Extract the [x, y] coordinate from the center of the cell holding the provided text.  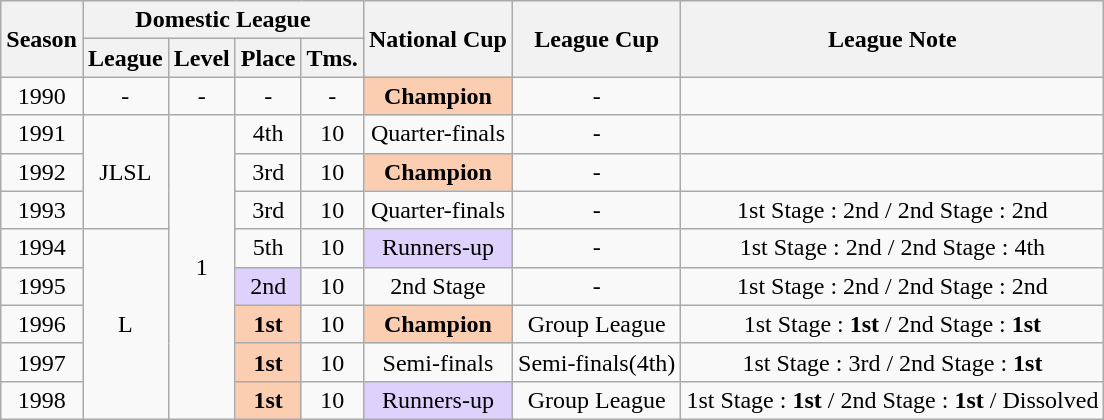
League Note [892, 39]
1st Stage : 2nd / 2nd Stage : 4th [892, 248]
Semi-finals(4th) [597, 362]
1st Stage : 1st / 2nd Stage : 1st [892, 324]
L [125, 324]
JLSL [125, 172]
1st Stage : 1st / 2nd Stage : 1st / Dissolved [892, 400]
Tms. [332, 58]
1994 [42, 248]
1996 [42, 324]
5th [268, 248]
Semi-finals [438, 362]
Domestic League [222, 20]
1 [202, 267]
Level [202, 58]
1998 [42, 400]
1997 [42, 362]
League [125, 58]
1993 [42, 210]
Place [268, 58]
1991 [42, 134]
National Cup [438, 39]
4th [268, 134]
1995 [42, 286]
1992 [42, 172]
1st Stage : 3rd / 2nd Stage : 1st [892, 362]
2nd Stage [438, 286]
League Cup [597, 39]
Season [42, 39]
2nd [268, 286]
1990 [42, 96]
